Capture the cell that displays the provided text and extract its (X, Y) central coordinate. 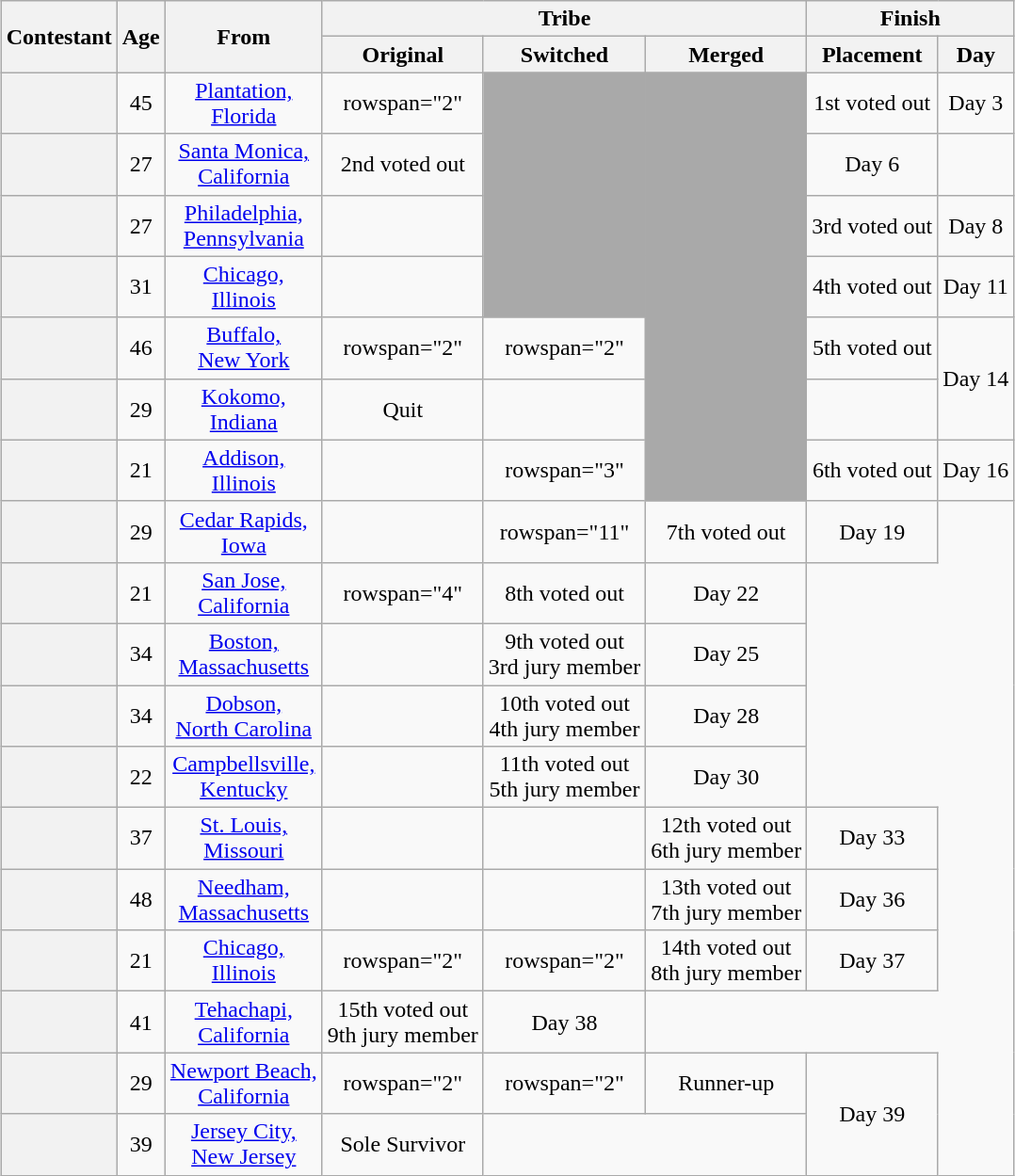
Day 25 (727, 653)
Tehachapi,California (243, 1023)
Needham,Massachusetts (243, 900)
2nd voted out (403, 164)
14th voted out8th jury member (727, 960)
Addison,Illinois (243, 471)
Quit (403, 409)
Day 19 (872, 531)
Day 6 (872, 164)
St. Louis,Missouri (243, 838)
Day 38 (564, 1023)
Finish (910, 19)
Day 33 (872, 838)
Cedar Rapids,Iowa (243, 531)
Day 16 (975, 471)
10th voted out4th jury member (564, 716)
Original (403, 55)
San Jose,California (243, 593)
4th voted out (872, 286)
22 (141, 778)
Merged (727, 55)
Dobson,North Carolina (243, 716)
From (243, 37)
1st voted out (872, 104)
Day 39 (872, 1114)
Sole Survivor (403, 1145)
Boston,Massachusetts (243, 653)
3rd voted out (872, 226)
rowspan="4" (403, 593)
15th voted out9th jury member (403, 1023)
Santa Monica,California (243, 164)
7th voted out (727, 531)
Tribe (564, 19)
39 (141, 1145)
37 (141, 838)
Day 28 (727, 716)
Day 36 (872, 900)
Day 14 (975, 379)
Newport Beach,California (243, 1083)
45 (141, 104)
6th voted out (872, 471)
Day (975, 55)
Placement (872, 55)
Plantation,Florida (243, 104)
Kokomo,Indiana (243, 409)
Philadelphia,Pennsylvania (243, 226)
Campbellsville,Kentucky (243, 778)
8th voted out (564, 593)
Day 3 (975, 104)
Day 22 (727, 593)
11th voted out5th jury member (564, 778)
rowspan="3" (564, 471)
Buffalo,New York (243, 348)
Day 30 (727, 778)
Switched (564, 55)
Day 11 (975, 286)
rowspan="11" (564, 531)
41 (141, 1023)
Day 8 (975, 226)
Runner-up (727, 1083)
46 (141, 348)
Day 37 (872, 960)
12th voted out6th jury member (727, 838)
5th voted out (872, 348)
Jersey City,New Jersey (243, 1145)
48 (141, 900)
9th voted out3rd jury member (564, 653)
Age (141, 37)
Contestant (58, 37)
13th voted out7th jury member (727, 900)
31 (141, 286)
